Return [x, y] of the center of cell containing provided text 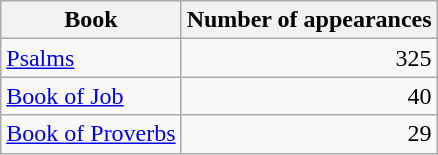
Book of Job [91, 96]
29 [309, 134]
Psalms [91, 58]
325 [309, 58]
Number of appearances [309, 20]
40 [309, 96]
Book of Proverbs [91, 134]
Book [91, 20]
